Detect which cell encompasses the target text, then output its [X, Y] center coordinate. 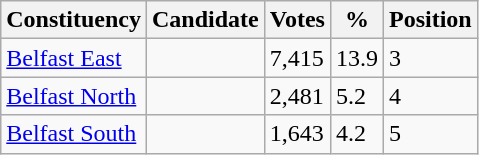
13.9 [356, 58]
5 [430, 134]
Belfast South [74, 134]
Belfast North [74, 96]
% [356, 20]
Belfast East [74, 58]
2,481 [297, 96]
7,415 [297, 58]
4 [430, 96]
4.2 [356, 134]
5.2 [356, 96]
1,643 [297, 134]
Position [430, 20]
Votes [297, 20]
Constituency [74, 20]
3 [430, 58]
Candidate [205, 20]
